Output the (x, y) coordinate of the center of the cell containing the given text.  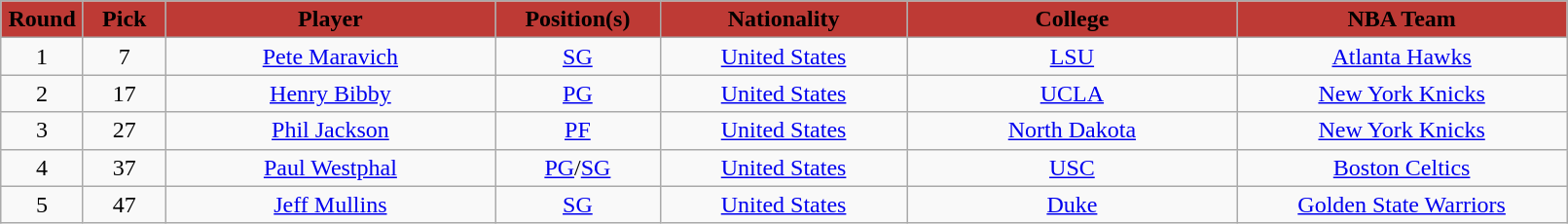
Player (331, 19)
NBA Team (1402, 19)
Round (43, 19)
37 (125, 168)
47 (125, 205)
PF (578, 131)
USC (1073, 168)
2 (43, 93)
Pick (125, 19)
PG/SG (578, 168)
Position(s) (578, 19)
UCLA (1073, 93)
Duke (1073, 205)
Paul Westphal (331, 168)
Jeff Mullins (331, 205)
Henry Bibby (331, 93)
LSU (1073, 56)
27 (125, 131)
Nationality (784, 19)
PG (578, 93)
Phil Jackson (331, 131)
4 (43, 168)
7 (125, 56)
3 (43, 131)
North Dakota (1073, 131)
Golden State Warriors (1402, 205)
1 (43, 56)
17 (125, 93)
Boston Celtics (1402, 168)
5 (43, 205)
Atlanta Hawks (1402, 56)
College (1073, 19)
Pete Maravich (331, 56)
